Identify which cell holds the provided text, then report its [X, Y] central coordinate. 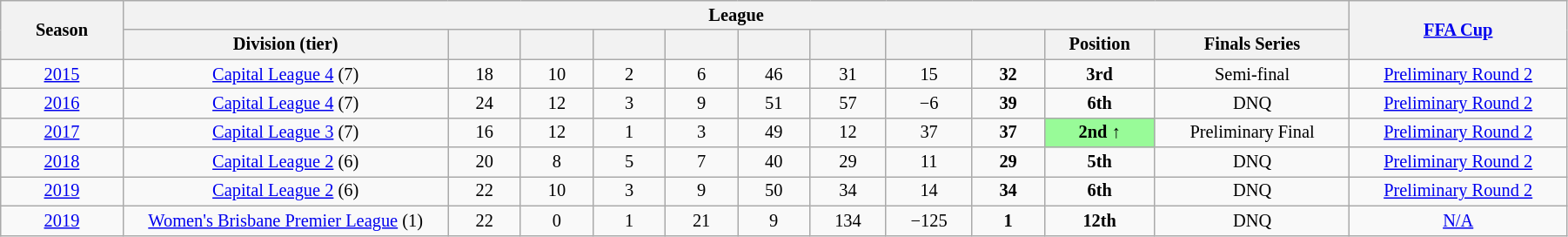
39 [1008, 103]
−6 [929, 103]
11 [929, 162]
Capital League 3 (7) [285, 132]
50 [774, 191]
14 [929, 191]
8 [557, 162]
League [736, 15]
3rd [1100, 74]
Season [62, 30]
5th [1100, 162]
134 [848, 220]
57 [848, 103]
49 [774, 132]
2015 [62, 74]
−125 [929, 220]
Semi-final [1252, 74]
7 [701, 162]
24 [484, 103]
2 [628, 74]
2017 [62, 132]
Division (tier) [285, 44]
Women's Brisbane Premier League (1) [285, 220]
0 [557, 220]
16 [484, 132]
6 [701, 74]
N/A [1458, 220]
51 [774, 103]
2016 [62, 103]
18 [484, 74]
21 [701, 220]
FFA Cup [1458, 30]
15 [929, 74]
40 [774, 162]
31 [848, 74]
Preliminary Final [1252, 132]
32 [1008, 74]
46 [774, 74]
Finals Series [1252, 44]
Position [1100, 44]
2nd ↑ [1100, 132]
5 [628, 162]
2018 [62, 162]
20 [484, 162]
12th [1100, 220]
